Pinpoint the cell where the given text exists, returning its (x, y) midpoint coordinate. 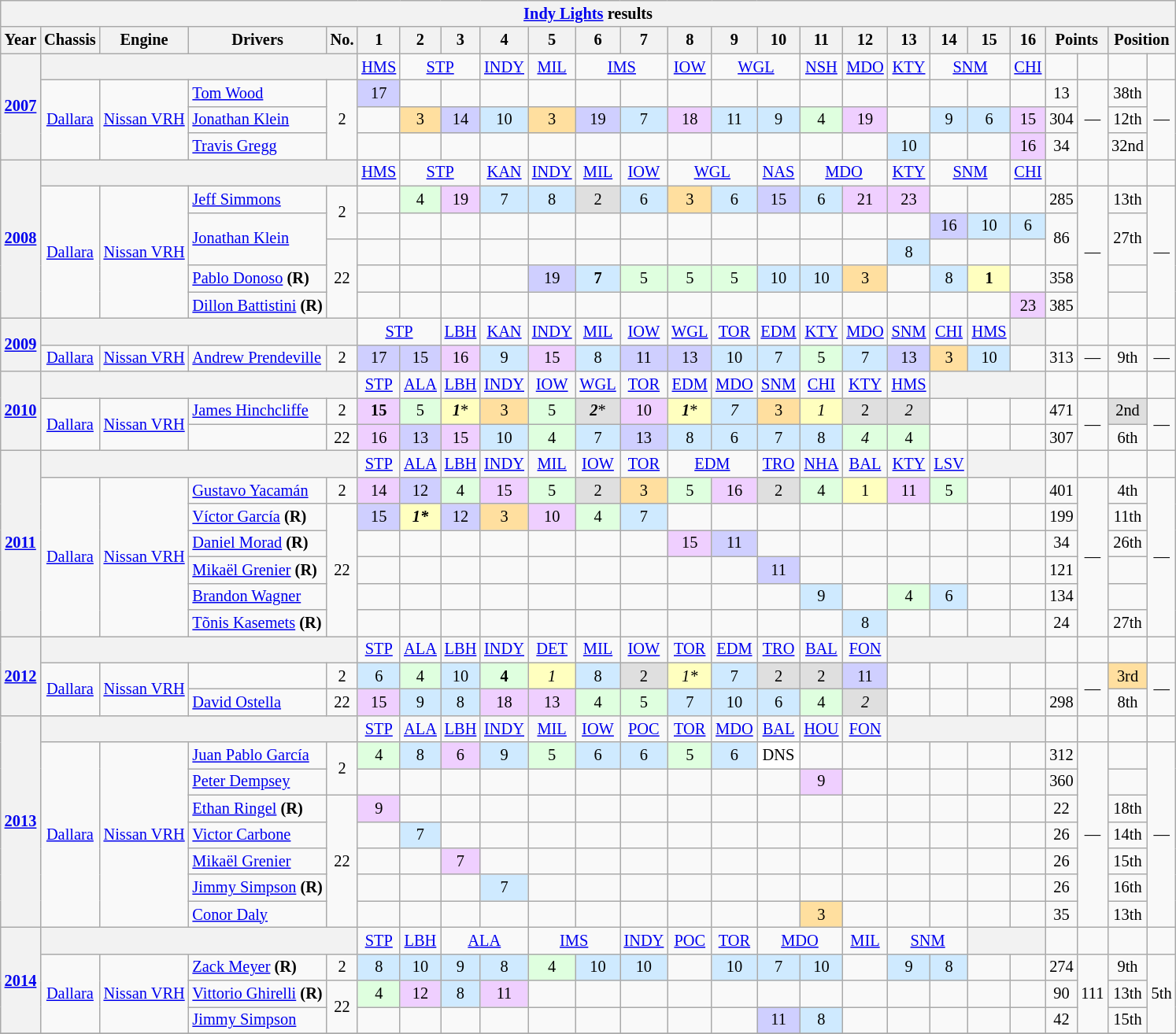
2011 (20, 543)
18th (1127, 808)
24 (1061, 622)
401 (1061, 490)
Brandon Wagner (258, 596)
Mikaël Grenier (258, 861)
NHA (822, 463)
2nd (1127, 411)
Tom Wood (258, 93)
2007 (20, 107)
2012 (20, 675)
Tõnis Kasemets (R) (258, 622)
8th (1127, 702)
26th (1127, 543)
358 (1061, 279)
134 (1061, 596)
Pablo Donoso (R) (258, 279)
11th (1127, 517)
Peter Dempsey (258, 781)
NAS (779, 172)
16th (1127, 888)
2008 (20, 238)
38th (1127, 93)
Zack Meyer (R) (258, 967)
274 (1061, 967)
Year (20, 40)
Points (1077, 40)
Chassis (69, 40)
Gustavo Yacamán (258, 490)
Drivers (258, 40)
304 (1061, 120)
Indy Lights results (589, 13)
Position (1141, 40)
Vittorio Ghirelli (R) (258, 994)
471 (1061, 411)
HOU (822, 729)
2010 (20, 411)
313 (1061, 358)
14th (1127, 835)
3rd (1127, 676)
21 (864, 199)
Juan Pablo García (258, 755)
LSV (949, 463)
298 (1061, 702)
No. (342, 40)
6th (1127, 438)
2* (597, 411)
NSH (822, 67)
307 (1061, 438)
2014 (20, 980)
312 (1061, 755)
Mikaël Grenier (R) (258, 570)
285 (1061, 199)
111 (1093, 993)
32nd (1127, 146)
5th (1162, 993)
35 (1061, 914)
Victor Carbone (258, 835)
121 (1061, 570)
DET (553, 649)
Engine (145, 40)
90 (1061, 994)
Jimmy Simpson (258, 1020)
David Ostella (258, 702)
360 (1061, 781)
James Hinchcliffe (258, 411)
42 (1061, 1020)
4th (1127, 490)
Ethan Ringel (R) (258, 808)
Conor Daly (258, 914)
2013 (20, 822)
Daniel Morad (R) (258, 543)
Travis Gregg (258, 146)
385 (1061, 305)
Andrew Prendeville (258, 358)
Jeff Simmons (258, 199)
Jimmy Simpson (R) (258, 888)
Víctor García (R) (258, 517)
DNS (779, 755)
Dillon Battistini (R) (258, 305)
86 (1061, 239)
12th (1127, 120)
199 (1061, 517)
2009 (20, 345)
